Search for the cell housing the specified text and yield its (X, Y) center coordinate. 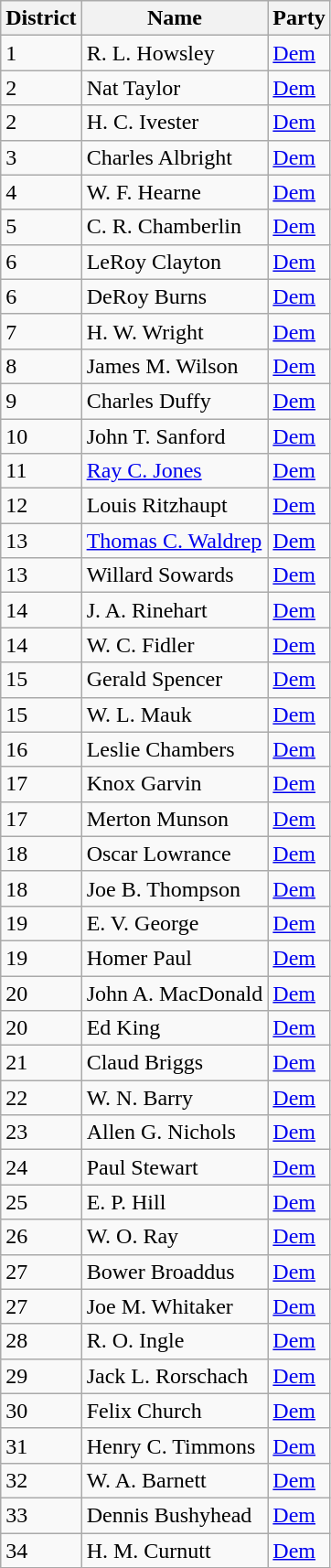
8 (41, 366)
DeRoy Burns (175, 296)
Nat Taylor (175, 88)
LeRoy Clayton (175, 262)
W. A. Barnett (175, 1480)
W. F. Hearne (175, 192)
Henry C. Timmons (175, 1445)
Charles Albright (175, 157)
John T. Sanford (175, 436)
31 (41, 1445)
7 (41, 331)
Thomas C. Waldrep (175, 541)
Party (299, 18)
C. R. Chamberlin (175, 227)
9 (41, 401)
25 (41, 1202)
Allen G. Nichols (175, 1133)
Felix Church (175, 1411)
E. V. George (175, 923)
4 (41, 192)
29 (41, 1376)
Dennis Bushyhead (175, 1515)
11 (41, 471)
Merton Munson (175, 819)
Willard Sowards (175, 575)
Leslie Chambers (175, 749)
W. N. Barry (175, 1098)
Joe M. Whitaker (175, 1306)
26 (41, 1237)
Name (175, 18)
28 (41, 1341)
32 (41, 1480)
Charles Duffy (175, 401)
R. L. Howsley (175, 53)
Ed King (175, 1028)
Claud Briggs (175, 1063)
R. O. Ingle (175, 1341)
H. C. Ivester (175, 123)
W. C. Fidler (175, 645)
12 (41, 506)
1 (41, 53)
16 (41, 749)
W. L. Mauk (175, 714)
H. M. Curnutt (175, 1551)
Ray C. Jones (175, 471)
3 (41, 157)
21 (41, 1063)
33 (41, 1515)
District (41, 18)
Louis Ritzhaupt (175, 506)
Bower Broaddus (175, 1272)
5 (41, 227)
James M. Wilson (175, 366)
H. W. Wright (175, 331)
Jack L. Rorschach (175, 1376)
W. O. Ray (175, 1237)
24 (41, 1167)
34 (41, 1551)
E. P. Hill (175, 1202)
Paul Stewart (175, 1167)
John A. MacDonald (175, 993)
Gerald Spencer (175, 680)
Oscar Lowrance (175, 854)
Joe B. Thompson (175, 888)
Homer Paul (175, 958)
J. A. Rinehart (175, 610)
30 (41, 1411)
Knox Garvin (175, 784)
23 (41, 1133)
10 (41, 436)
22 (41, 1098)
